Return [X, Y] of the center of cell containing provided text 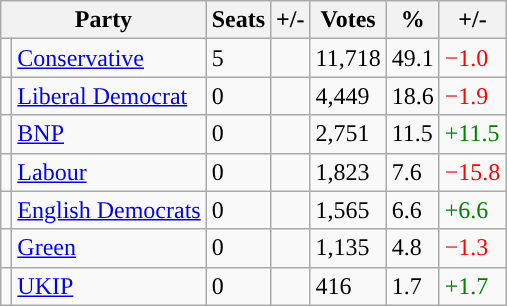
2,751 [348, 134]
7.6 [412, 172]
−1.0 [472, 58]
−1.9 [472, 96]
Seats [238, 20]
6.6 [412, 210]
11.5 [412, 134]
English Democrats [109, 210]
5 [238, 58]
Labour [109, 172]
Party [104, 20]
−1.3 [472, 248]
4.8 [412, 248]
−15.8 [472, 172]
+11.5 [472, 134]
+1.7 [472, 286]
UKIP [109, 286]
416 [348, 286]
4,449 [348, 96]
18.6 [412, 96]
1.7 [412, 286]
% [412, 20]
Liberal Democrat [109, 96]
Votes [348, 20]
11,718 [348, 58]
BNP [109, 134]
1,135 [348, 248]
Conservative [109, 58]
Green [109, 248]
49.1 [412, 58]
+6.6 [472, 210]
1,823 [348, 172]
1,565 [348, 210]
